Return the (X, Y) coordinate for the center point of the cell that contains the specified text.  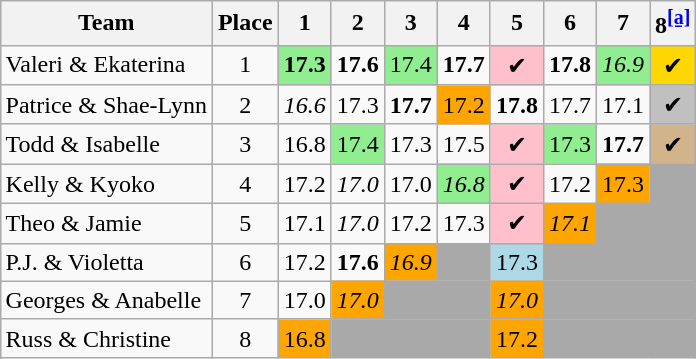
Valeri & Ekaterina (106, 65)
Todd & Isabelle (106, 144)
8 (245, 338)
P.J. & Violetta (106, 262)
Georges & Anabelle (106, 300)
Patrice & Shae-Lynn (106, 105)
17.5 (464, 144)
Russ & Christine (106, 338)
16.6 (304, 105)
Place (245, 24)
Team (106, 24)
Theo & Jamie (106, 224)
8[a] (673, 24)
Kelly & Kyoko (106, 184)
